Output the (X, Y) coordinate of the center of the cell containing the given text.  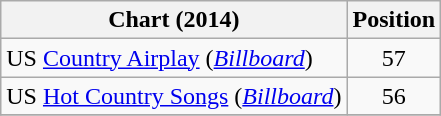
US Country Airplay (Billboard) (174, 58)
56 (394, 96)
57 (394, 58)
US Hot Country Songs (Billboard) (174, 96)
Position (394, 20)
Chart (2014) (174, 20)
